Locate the cell with the specified text and output its [x, y] center coordinate. 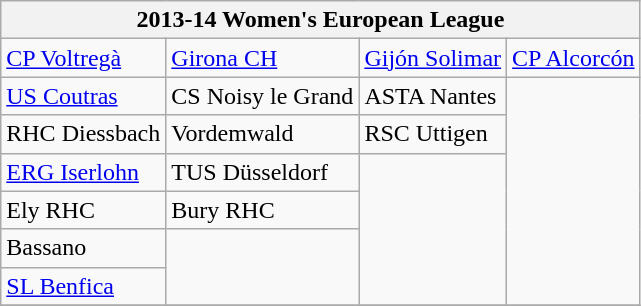
CS Noisy le Grand [262, 96]
Ely RHC [84, 210]
Girona CH [262, 58]
Bury RHC [262, 210]
ASTA Nantes [433, 96]
US Coutras [84, 96]
CP Alcorcón [574, 58]
CP Voltregà [84, 58]
SL Benfica [84, 286]
ERG Iserlohn [84, 172]
Vordemwald [262, 134]
RHC Diessbach [84, 134]
RSC Uttigen [433, 134]
Bassano [84, 248]
TUS Düsseldorf [262, 172]
Gijón Solimar [433, 58]
2013-14 Women's European League [320, 20]
